Provide the [x, y] coordinate of the cell's center where the given text is located.  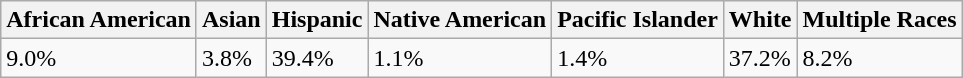
Pacific Islander [638, 20]
African American [99, 20]
39.4% [317, 58]
Hispanic [317, 20]
1.4% [638, 58]
3.8% [231, 58]
White [760, 20]
37.2% [760, 58]
8.2% [880, 58]
1.1% [460, 58]
9.0% [99, 58]
Native American [460, 20]
Multiple Races [880, 20]
Asian [231, 20]
